Identify which cell holds the provided text, then report its (x, y) central coordinate. 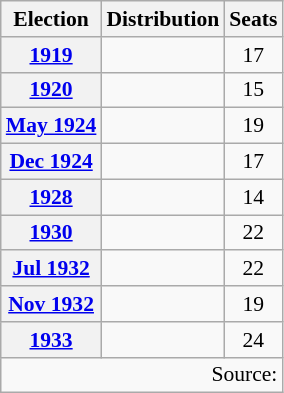
1919 (52, 55)
May 1924 (52, 126)
Election (52, 19)
Seats (253, 19)
Jul 1932 (52, 269)
14 (253, 197)
1930 (52, 233)
Dec 1924 (52, 162)
1920 (52, 90)
Source: (142, 375)
Distribution (162, 19)
1933 (52, 340)
1928 (52, 197)
Nov 1932 (52, 304)
24 (253, 340)
15 (253, 90)
